Extract the (x, y) coordinate from the center of the cell holding the provided text.  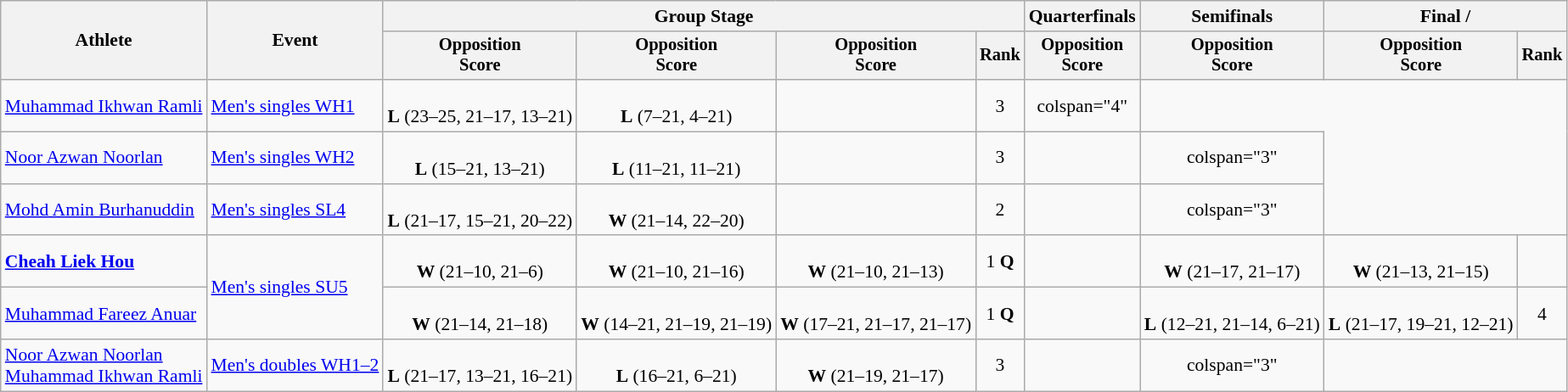
W (14–21, 21–19, 21–19) (676, 314)
Semifinals (1233, 16)
L (21–17, 19–21, 12–21) (1421, 314)
L (15–21, 13–21) (480, 158)
W (21–10, 21–16) (676, 261)
L (16–21, 6–21) (676, 365)
W (21–14, 22–20) (676, 210)
L (23–25, 21–17, 13–21) (480, 105)
colspan="4" (1082, 105)
2 (1000, 210)
L (21–17, 15–21, 20–22) (480, 210)
Men's singles WH1 (295, 105)
W (21–17, 21–17) (1233, 261)
Mohd Amin Burhanuddin (104, 210)
W (21–10, 21–13) (876, 261)
W (21–14, 21–18) (480, 314)
Noor Azwan NoorlanMuhammad Ikhwan Ramli (104, 365)
Men's singles SL4 (295, 210)
Men's doubles WH1–2 (295, 365)
Noor Azwan Noorlan (104, 158)
L (12–21, 21–14, 6–21) (1233, 314)
W (21–13, 21–15) (1421, 261)
Athlete (104, 41)
L (7–21, 4–21) (676, 105)
Group Stage (703, 16)
W (21–10, 21–6) (480, 261)
L (21–17, 13–21, 16–21) (480, 365)
L (11–21, 11–21) (676, 158)
Cheah Liek Hou (104, 261)
W (21–19, 21–17) (876, 365)
Quarterfinals (1082, 16)
Men's singles SU5 (295, 288)
Muhammad Ikhwan Ramli (104, 105)
Men's singles WH2 (295, 158)
Muhammad Fareez Anuar (104, 314)
Event (295, 41)
4 (1543, 314)
Final / (1445, 16)
W (17–21, 21–17, 21–17) (876, 314)
